Determine the [X, Y] coordinate at the center of the cell enclosing the given text.  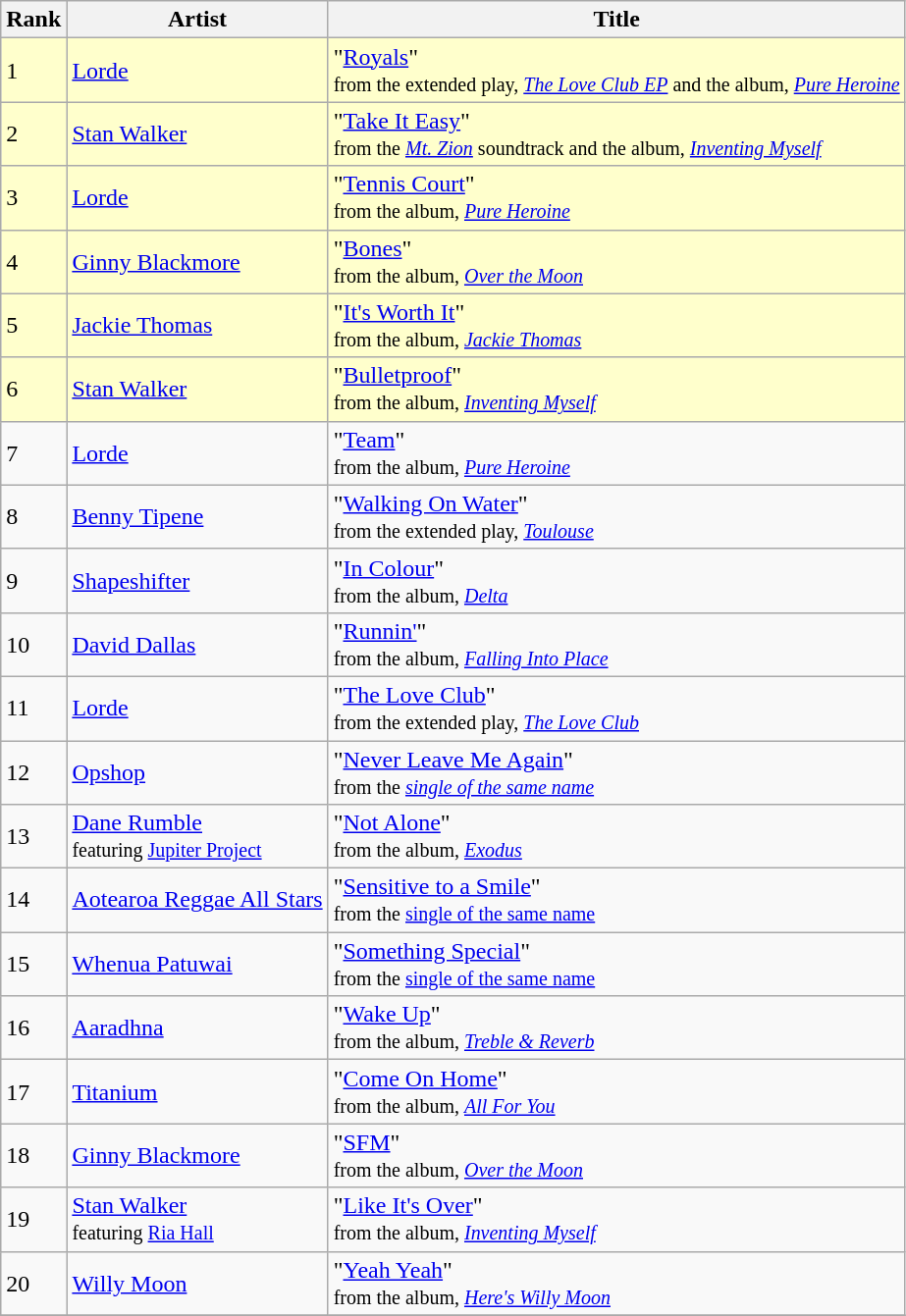
"Like It's Over"from the album, Inventing Myself [616, 1219]
"Come On Home"from the album, All For You [616, 1091]
"Sensitive to a Smile"from the single of the same name [616, 901]
7 [33, 453]
Rank [33, 20]
"Tennis Court"from the album, Pure Heroine [616, 198]
"In Colour"from the album, Delta [616, 581]
18 [33, 1156]
Title [616, 20]
Titanium [197, 1091]
11 [33, 709]
"It's Worth It"from the album, Jackie Thomas [616, 326]
"Not Alone"from the album, Exodus [616, 836]
Stan Walkerfeaturing Ria Hall [197, 1219]
Whenua Patuwai [197, 964]
13 [33, 836]
"The Love Club"from the extended play, The Love Club [616, 709]
1 [33, 71]
20 [33, 1284]
David Dallas [197, 644]
Aaradhna [197, 1028]
4 [33, 261]
Artist [197, 20]
Opshop [197, 771]
2 [33, 133]
17 [33, 1091]
15 [33, 964]
10 [33, 644]
16 [33, 1028]
"SFM"from the album, Over the Moon [616, 1156]
12 [33, 771]
"Royals"from the extended play, The Love Club EP and the album, Pure Heroine [616, 71]
5 [33, 326]
"Runnin'"from the album, Falling Into Place [616, 644]
8 [33, 516]
"Bulletproof"from the album, Inventing Myself [616, 389]
14 [33, 901]
Dane Rumblefeaturing Jupiter Project [197, 836]
"Walking On Water"from the extended play, Toulouse [616, 516]
19 [33, 1219]
"Bones"from the album, Over the Moon [616, 261]
"Take It Easy"from the Mt. Zion soundtrack and the album, Inventing Myself [616, 133]
Shapeshifter [197, 581]
Benny Tipene [197, 516]
"Wake Up"from the album, Treble & Reverb [616, 1028]
Aotearoa Reggae All Stars [197, 901]
"Something Special"from the single of the same name [616, 964]
9 [33, 581]
"Team"from the album, Pure Heroine [616, 453]
3 [33, 198]
"Yeah Yeah"from the album, Here's Willy Moon [616, 1284]
Jackie Thomas [197, 326]
"Never Leave Me Again"from the single of the same name [616, 771]
Willy Moon [197, 1284]
6 [33, 389]
